Output the [X, Y] coordinate of the center of the cell containing the given text.  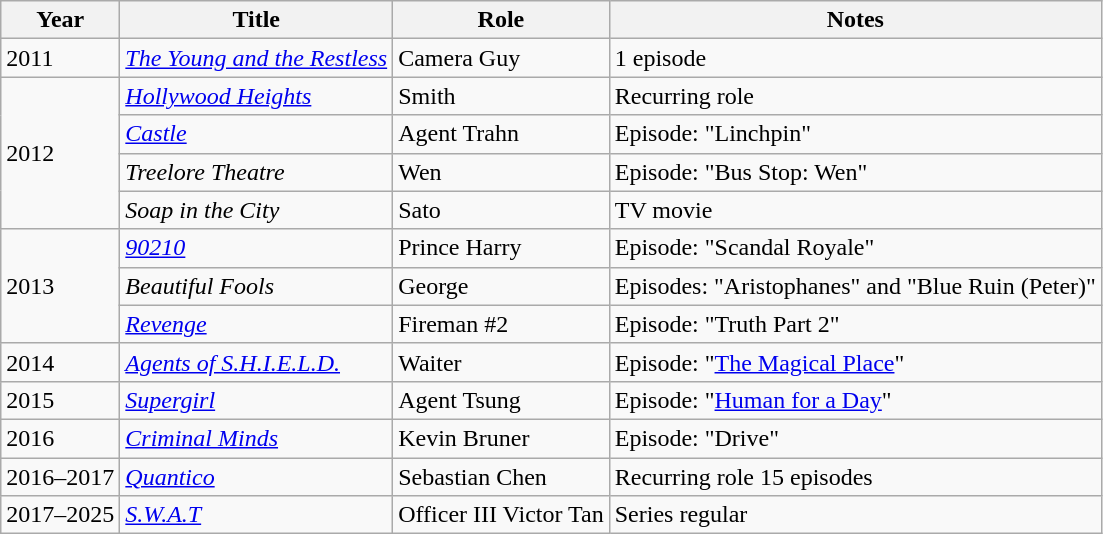
Agent Tsung [502, 400]
2016–2017 [60, 477]
2012 [60, 153]
Series regular [855, 515]
Quantico [256, 477]
George [502, 286]
Episodes: "Aristophanes" and "Blue Ruin (Peter)" [855, 286]
Notes [855, 20]
Hollywood Heights [256, 96]
2011 [60, 58]
Episode: "Bus Stop: Wen" [855, 172]
Supergirl [256, 400]
Recurring role 15 episodes [855, 477]
Wen [502, 172]
Year [60, 20]
Sato [502, 210]
Agent Trahn [502, 134]
Episode: "Scandal Royale" [855, 248]
2014 [60, 362]
Prince Harry [502, 248]
Officer III Victor Tan [502, 515]
Criminal Minds [256, 438]
Treelore Theatre [256, 172]
Agents of S.H.I.E.L.D. [256, 362]
Sebastian Chen [502, 477]
Fireman #2 [502, 324]
Title [256, 20]
Kevin Bruner [502, 438]
Episode: "The Magical Place" [855, 362]
TV movie [855, 210]
The Young and the Restless [256, 58]
Revenge [256, 324]
2016 [60, 438]
Recurring role [855, 96]
Role [502, 20]
Episode: "Linchpin" [855, 134]
Castle [256, 134]
S.W.A.T [256, 515]
Episode: "Truth Part 2" [855, 324]
Waiter [502, 362]
Episode: "Drive" [855, 438]
90210 [256, 248]
Episode: "Human for a Day" [855, 400]
Camera Guy [502, 58]
Soap in the City [256, 210]
2015 [60, 400]
Beautiful Fools [256, 286]
2013 [60, 286]
1 episode [855, 58]
Smith [502, 96]
2017–2025 [60, 515]
